For the text-containing cell, return its midpoint in (X, Y) coordinate format. 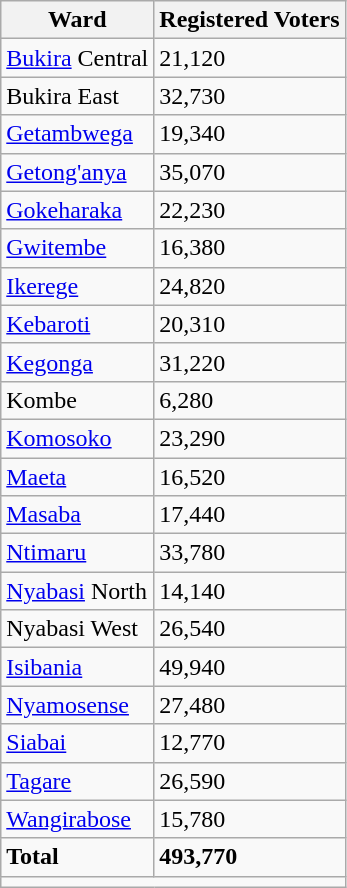
Tagare (78, 781)
Komosoko (78, 438)
23,290 (250, 438)
14,140 (250, 591)
16,520 (250, 477)
16,380 (250, 248)
24,820 (250, 286)
35,070 (250, 172)
Registered Voters (250, 20)
31,220 (250, 362)
Gokeharaka (78, 210)
32,730 (250, 96)
Getambwega (78, 134)
Ntimaru (78, 553)
Gwitembe (78, 248)
21,120 (250, 58)
6,280 (250, 400)
Maeta (78, 477)
12,770 (250, 743)
Bukira Central (78, 58)
33,780 (250, 553)
Total (78, 857)
Wangirabose (78, 819)
Bukira East (78, 96)
20,310 (250, 324)
Nyamosense (78, 705)
49,940 (250, 667)
Getong'anya (78, 172)
19,340 (250, 134)
Siabai (78, 743)
Kombe (78, 400)
Nyabasi West (78, 629)
Masaba (78, 515)
Kebaroti (78, 324)
Kegonga (78, 362)
26,540 (250, 629)
Nyabasi North (78, 591)
493,770 (250, 857)
Ikerege (78, 286)
27,480 (250, 705)
Isibania (78, 667)
17,440 (250, 515)
26,590 (250, 781)
15,780 (250, 819)
22,230 (250, 210)
Ward (78, 20)
